Detect which cell encompasses the target text, then output its [X, Y] center coordinate. 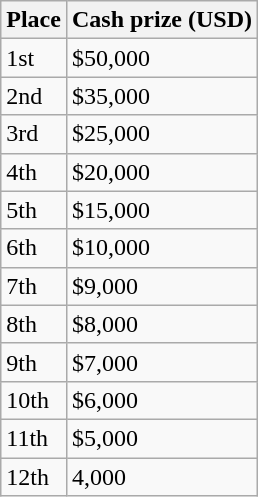
9th [34, 362]
$10,000 [162, 248]
10th [34, 400]
4,000 [162, 477]
4th [34, 172]
12th [34, 477]
2nd [34, 96]
11th [34, 438]
6th [34, 248]
$7,000 [162, 362]
$35,000 [162, 96]
5th [34, 210]
$25,000 [162, 134]
$9,000 [162, 286]
$20,000 [162, 172]
Place [34, 20]
1st [34, 58]
Cash prize (USD) [162, 20]
$6,000 [162, 400]
3rd [34, 134]
$15,000 [162, 210]
$5,000 [162, 438]
$50,000 [162, 58]
8th [34, 324]
7th [34, 286]
$8,000 [162, 324]
